Scan for the cell matching the given text and deliver its [X, Y] coordinate at center. 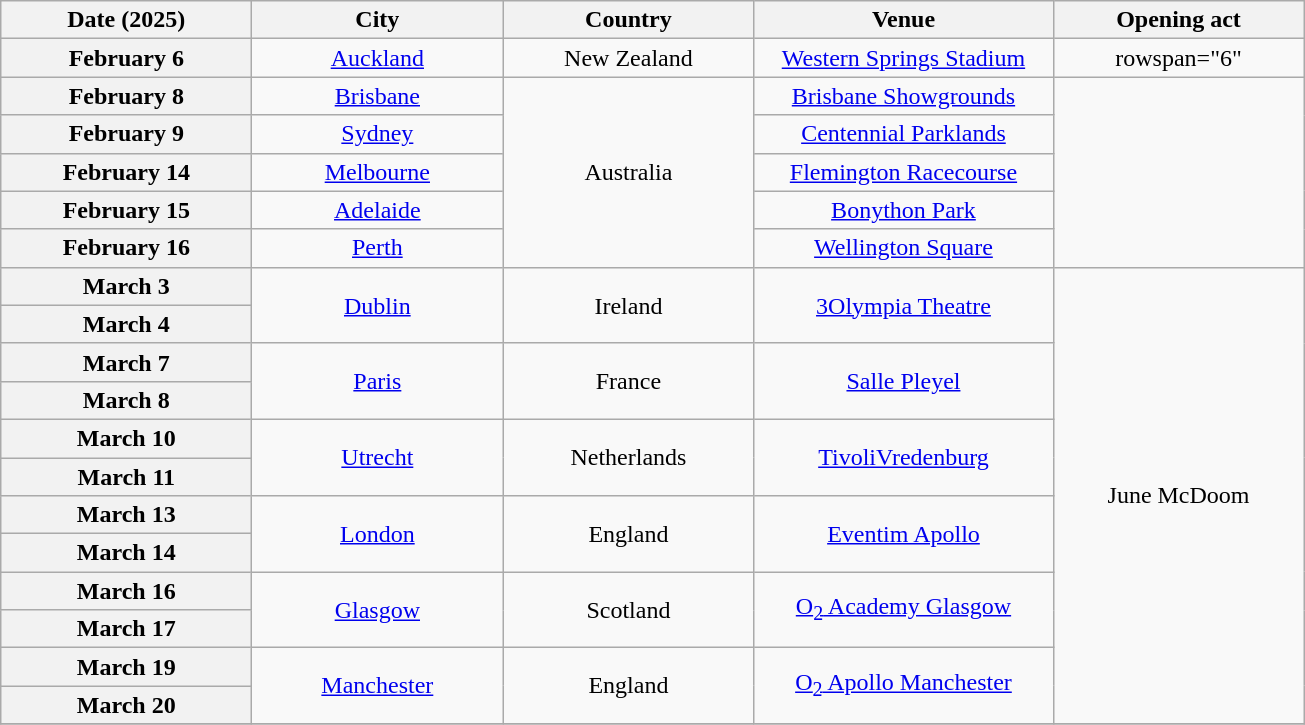
March 7 [126, 362]
March 13 [126, 515]
February 14 [126, 172]
Australia [628, 172]
Dublin [378, 305]
March 11 [126, 477]
Wellington Square [904, 248]
June McDoom [1178, 496]
Perth [378, 248]
Salle Pleyel [904, 381]
Manchester [378, 686]
Flemington Racecourse [904, 172]
February 6 [126, 58]
Netherlands [628, 457]
March 14 [126, 553]
Centennial Parklands [904, 134]
March 17 [126, 629]
March 10 [126, 438]
February 16 [126, 248]
March 4 [126, 324]
Sydney [378, 134]
3Olympia Theatre [904, 305]
March 19 [126, 667]
Auckland [378, 58]
Brisbane Showgrounds [904, 96]
Ireland [628, 305]
TivoliVredenburg [904, 457]
March 3 [126, 286]
March 20 [126, 705]
February 15 [126, 210]
March 16 [126, 591]
Brisbane [378, 96]
Date (2025) [126, 20]
rowspan="6" [1178, 58]
Paris [378, 381]
Adelaide [378, 210]
City [378, 20]
Opening act [1178, 20]
O2 Apollo Manchester [904, 686]
February 8 [126, 96]
Venue [904, 20]
Melbourne [378, 172]
London [378, 534]
Glasgow [378, 610]
March 8 [126, 400]
Scotland [628, 610]
Country [628, 20]
February 9 [126, 134]
Eventim Apollo [904, 534]
O2 Academy Glasgow [904, 610]
Bonython Park [904, 210]
Western Springs Stadium [904, 58]
Utrecht [378, 457]
France [628, 381]
New Zealand [628, 58]
